Capture the cell that displays the provided text and extract its [X, Y] central coordinate. 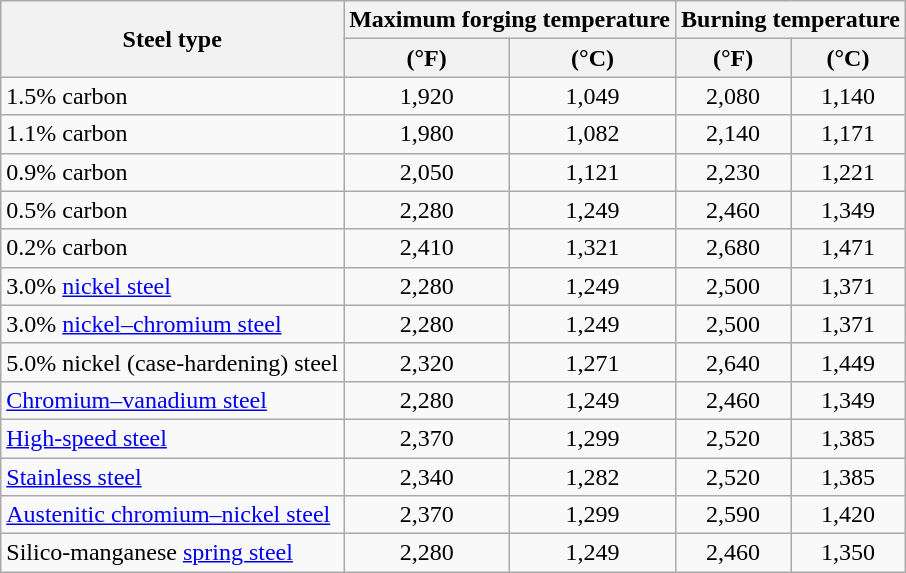
1,471 [848, 248]
1,271 [593, 362]
2,140 [734, 134]
0.5% carbon [172, 210]
1,920 [427, 96]
Stainless steel [172, 477]
1.1% carbon [172, 134]
2,340 [427, 477]
High-speed steel [172, 438]
1,449 [848, 362]
Austenitic chromium–nickel steel [172, 515]
5.0% nickel (case-hardening) steel [172, 362]
1,140 [848, 96]
1,171 [848, 134]
2,640 [734, 362]
1,350 [848, 553]
1,420 [848, 515]
Silico-manganese spring steel [172, 553]
2,230 [734, 172]
2,410 [427, 248]
2,590 [734, 515]
2,050 [427, 172]
1,121 [593, 172]
1,221 [848, 172]
2,320 [427, 362]
2,080 [734, 96]
Maximum forging temperature [510, 20]
1,321 [593, 248]
Burning temperature [791, 20]
1,282 [593, 477]
2,680 [734, 248]
0.9% carbon [172, 172]
1,049 [593, 96]
3.0% nickel steel [172, 286]
1,082 [593, 134]
1.5% carbon [172, 96]
Chromium–vanadium steel [172, 400]
0.2% carbon [172, 248]
Steel type [172, 39]
1,980 [427, 134]
3.0% nickel–chromium steel [172, 324]
